Find where the given text appears and provide that cell's center as (x, y) coordinate. 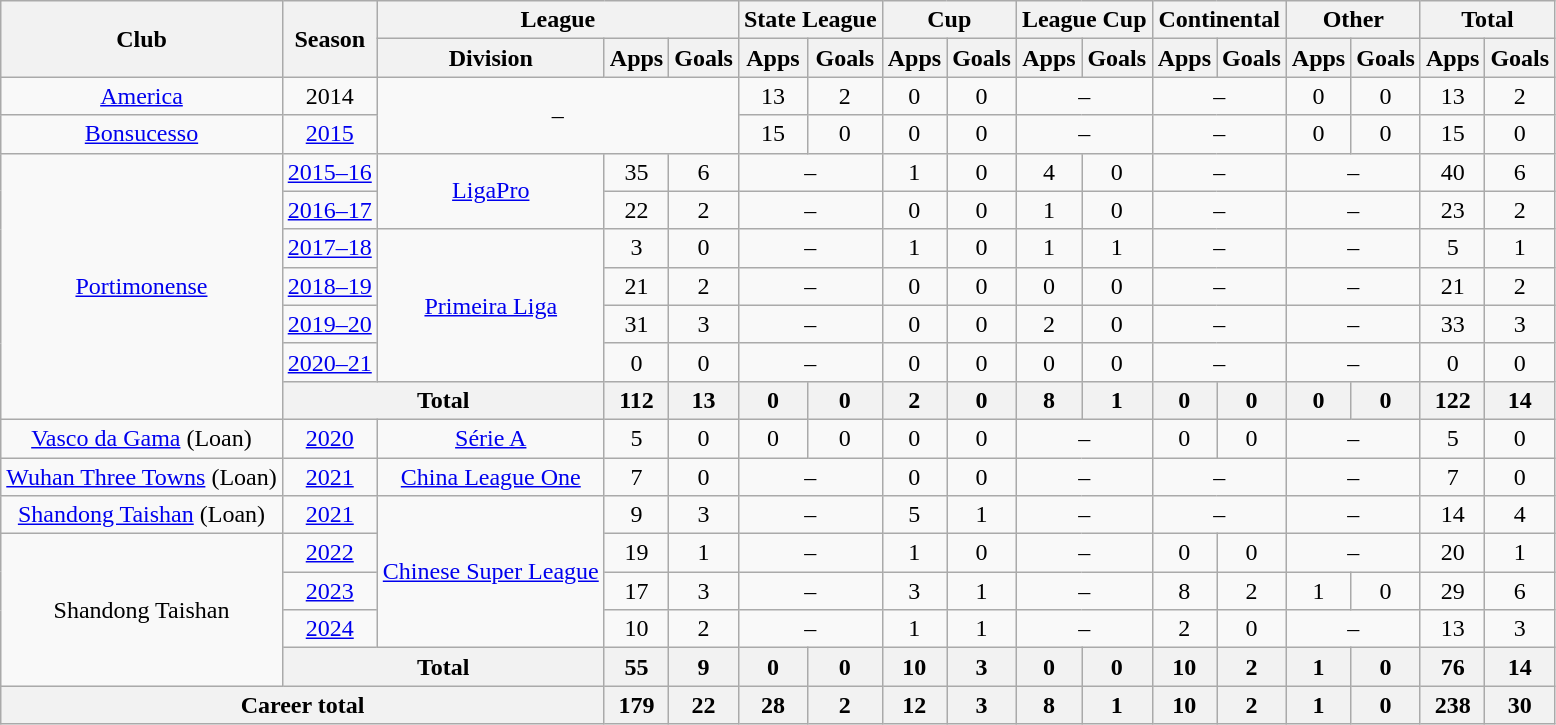
2018–19 (330, 286)
2015 (330, 134)
40 (1452, 172)
Other (1353, 20)
122 (1452, 400)
2024 (330, 629)
Continental (1219, 20)
League Cup (1084, 20)
2014 (330, 96)
112 (636, 400)
2020–21 (330, 362)
33 (1452, 324)
12 (914, 705)
Wuhan Three Towns (Loan) (142, 477)
30 (1520, 705)
LigaPro (490, 191)
2020 (330, 438)
Chinese Super League (490, 572)
Portimonense (142, 286)
State League (810, 20)
Cup (949, 20)
55 (636, 667)
Shandong Taishan (142, 610)
Shandong Taishan (Loan) (142, 515)
179 (636, 705)
2015–16 (330, 172)
2023 (330, 591)
Bonsucesso (142, 134)
Division (490, 58)
Vasco da Gama (Loan) (142, 438)
Career total (303, 705)
Season (330, 39)
19 (636, 553)
Série A (490, 438)
35 (636, 172)
America (142, 96)
29 (1452, 591)
20 (1452, 553)
17 (636, 591)
238 (1452, 705)
2019–20 (330, 324)
23 (1452, 210)
28 (772, 705)
76 (1452, 667)
Club (142, 39)
2017–18 (330, 248)
2016–17 (330, 210)
31 (636, 324)
China League One (490, 477)
Primeira Liga (490, 305)
League (558, 20)
2022 (330, 553)
